Pinpoint the cell where the given text exists, returning its [X, Y] midpoint coordinate. 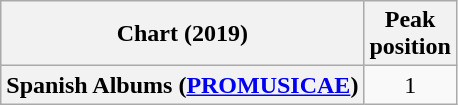
Peakposition [410, 34]
1 [410, 85]
Spanish Albums (PROMUSICAE) [182, 85]
Chart (2019) [182, 34]
